For the text-containing cell, return its midpoint in [x, y] coordinate format. 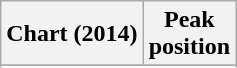
Peakposition [189, 34]
Chart (2014) [72, 34]
